For the text-containing cell, return its midpoint in [X, Y] coordinate format. 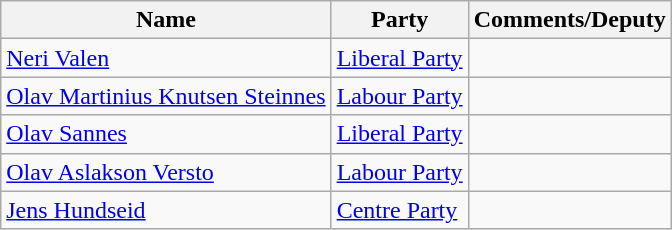
Centre Party [400, 210]
Olav Sannes [166, 134]
Olav Aslakson Versto [166, 172]
Jens Hundseid [166, 210]
Olav Martinius Knutsen Steinnes [166, 96]
Party [400, 20]
Comments/Deputy [570, 20]
Name [166, 20]
Neri Valen [166, 58]
